Extract the (X, Y) coordinate from the center of the cell holding the provided text.  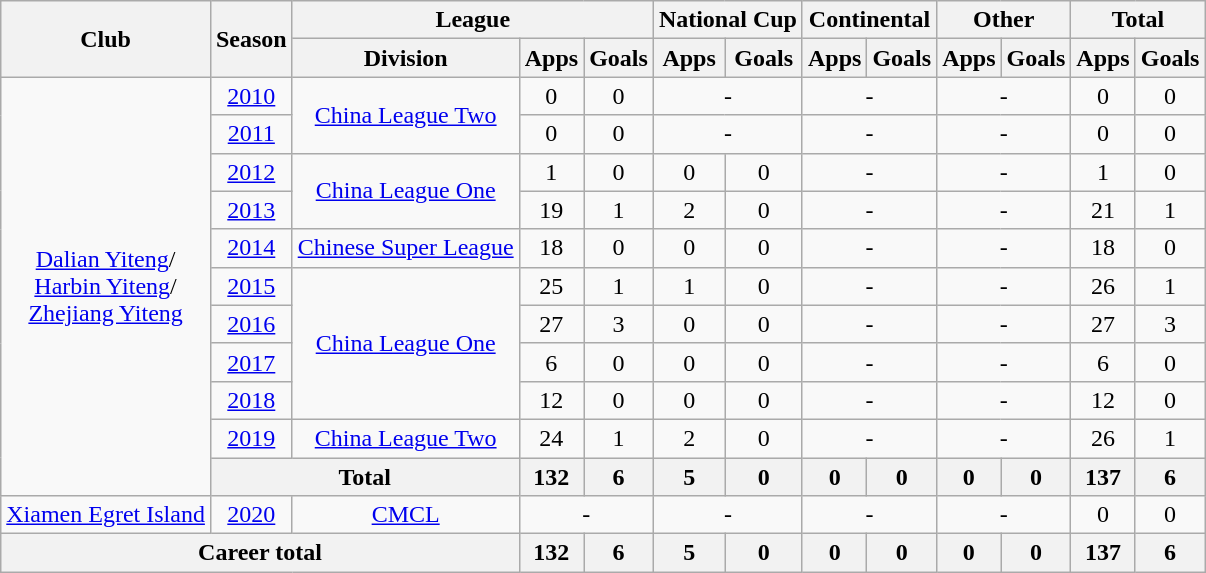
2018 (251, 400)
Continental (869, 20)
21 (1103, 210)
2019 (251, 438)
2010 (251, 96)
National Cup (728, 20)
Other (1004, 20)
Division (406, 58)
2015 (251, 286)
Career total (260, 553)
CMCL (406, 515)
24 (551, 438)
2014 (251, 248)
25 (551, 286)
Chinese Super League (406, 248)
Xiamen Egret Island (106, 515)
2013 (251, 210)
2012 (251, 172)
19 (551, 210)
League (472, 20)
2017 (251, 362)
Club (106, 39)
2020 (251, 515)
Season (251, 39)
2016 (251, 324)
Dalian Yiteng/Harbin Yiteng/Zhejiang Yiteng (106, 286)
2011 (251, 134)
